Find where the given text appears and provide that cell's center as (X, Y) coordinate. 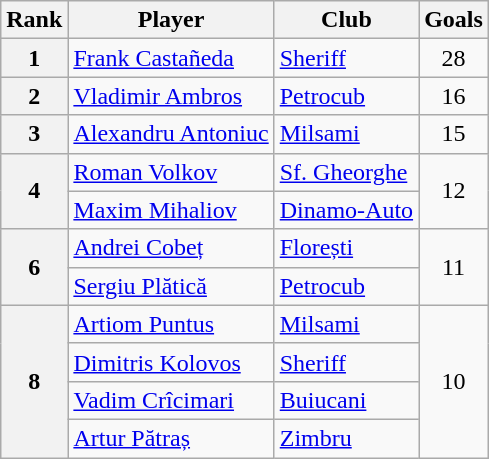
6 (34, 267)
Maxim Mihaliov (171, 210)
Goals (454, 20)
Club (346, 20)
Vadim Crîcimari (171, 400)
3 (34, 134)
15 (454, 134)
28 (454, 58)
Alexandru Antoniuc (171, 134)
Vladimir Ambros (171, 96)
Player (171, 20)
16 (454, 96)
12 (454, 191)
Sergiu Plătică (171, 286)
2 (34, 96)
Buiucani (346, 400)
Florești (346, 248)
Artur Pătraș (171, 438)
Andrei Cobeț (171, 248)
11 (454, 267)
Sf. Gheorghe (346, 172)
Frank Castañeda (171, 58)
Dimitris Kolovos (171, 362)
Zimbru (346, 438)
4 (34, 191)
Rank (34, 20)
Artiom Puntus (171, 324)
Dinamo-Auto (346, 210)
10 (454, 381)
1 (34, 58)
8 (34, 381)
Roman Volkov (171, 172)
